From the cell containing the given text, extract its center point as [X, Y] coordinate. 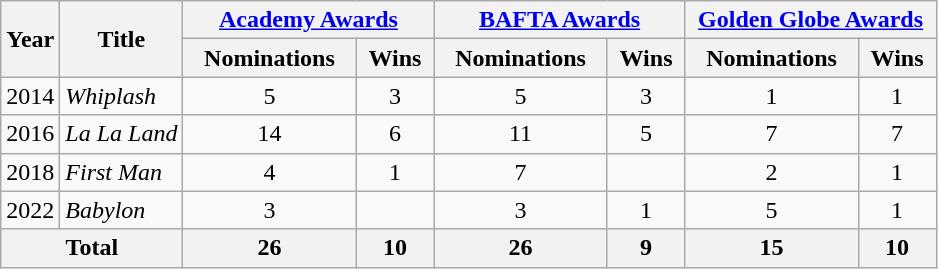
Golden Globe Awards [810, 20]
4 [270, 172]
2018 [30, 172]
2022 [30, 210]
Academy Awards [308, 20]
Title [122, 39]
La La Land [122, 134]
6 [395, 134]
9 [646, 248]
2014 [30, 96]
BAFTA Awards [560, 20]
Whiplash [122, 96]
Year [30, 39]
15 [772, 248]
2 [772, 172]
Babylon [122, 210]
14 [270, 134]
First Man [122, 172]
Total [92, 248]
2016 [30, 134]
11 [520, 134]
